Return the [X, Y] coordinate for the center point of the cell that contains the specified text.  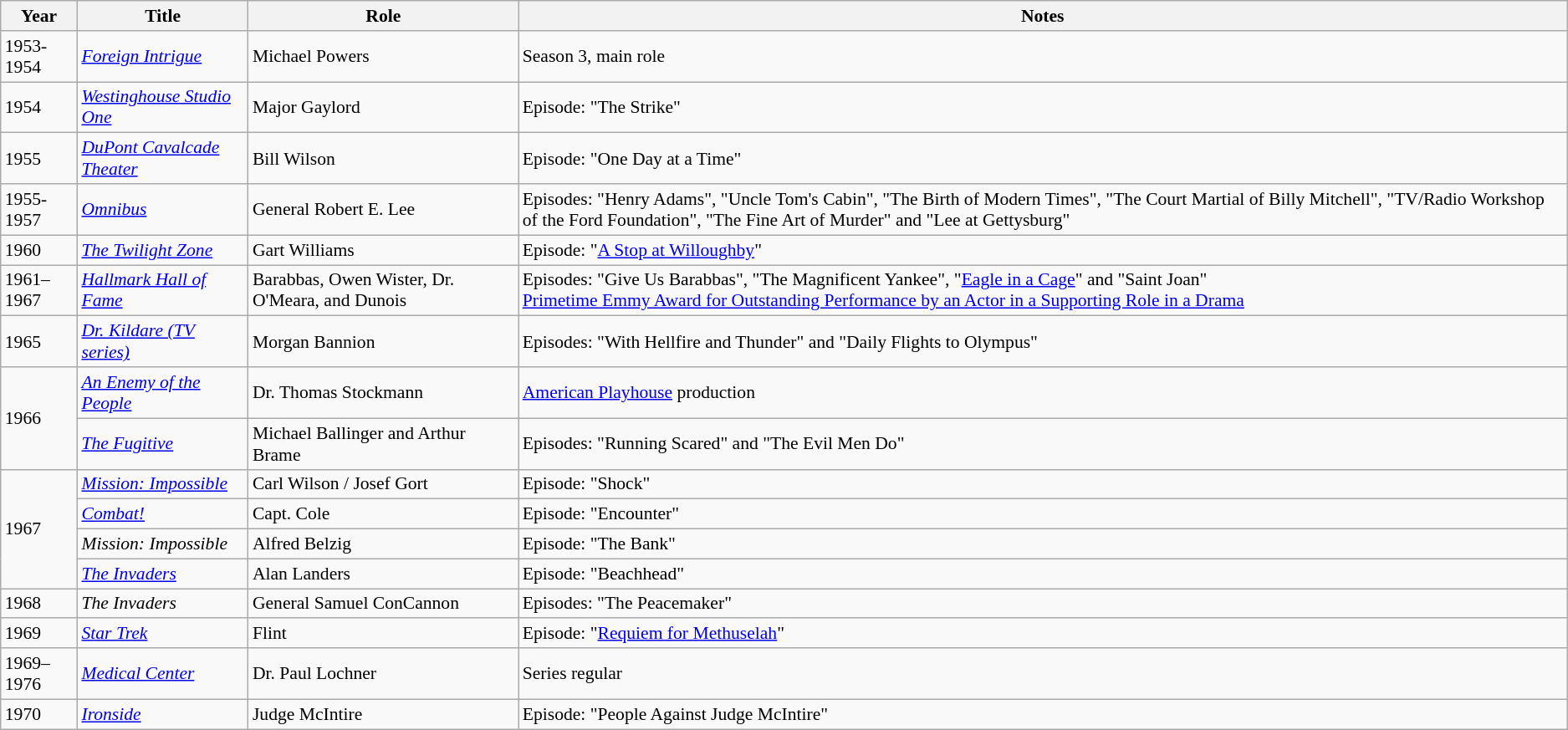
General Robert E. Lee [383, 209]
Episode: "The Bank" [1043, 544]
Episodes: "Running Scared" and "The Evil Men Do" [1043, 443]
The Twilight Zone [162, 250]
Ironside [162, 714]
1969–1976 [39, 674]
Dr. Kildare (TV series) [162, 341]
General Samuel ConCannon [383, 604]
Barabbas, Owen Wister, Dr. O'Meara, and Dunois [383, 291]
Episodes: "With Hellfire and Thunder" and "Daily Flights to Olympus" [1043, 341]
Carl Wilson / Josef Gort [383, 484]
Omnibus [162, 209]
Episode: "People Against Judge McIntire" [1043, 714]
1960 [39, 250]
Season 3, main role [1043, 57]
Episode: "Encounter" [1043, 514]
Michael Ballinger and Arthur Brame [383, 443]
Title [162, 16]
1970 [39, 714]
1955 [39, 159]
Medical Center [162, 674]
Flint [383, 634]
An Enemy of the People [162, 393]
Capt. Cole [383, 514]
1969 [39, 634]
Westinghouse Studio One [162, 107]
Combat! [162, 514]
Episodes: "The Peacemaker" [1043, 604]
Dr. Thomas Stockmann [383, 393]
Episode: "Shock" [1043, 484]
Episode: "A Stop at Willoughby" [1043, 250]
Hallmark Hall of Fame [162, 291]
Episode: "The Strike" [1043, 107]
1955-1957 [39, 209]
1953-1954 [39, 57]
Star Trek [162, 634]
Episode: "Requiem for Methuselah" [1043, 634]
1961–1967 [39, 291]
Dr. Paul Lochner [383, 674]
American Playhouse production [1043, 393]
Series regular [1043, 674]
DuPont Cavalcade Theater [162, 159]
Alfred Belzig [383, 544]
Foreign Intrigue [162, 57]
Morgan Bannion [383, 341]
Alan Landers [383, 574]
Bill Wilson [383, 159]
Episode: "One Day at a Time" [1043, 159]
Michael Powers [383, 57]
Role [383, 16]
Judge McIntire [383, 714]
Notes [1043, 16]
1954 [39, 107]
The Fugitive [162, 443]
Episode: "Beachhead" [1043, 574]
Major Gaylord [383, 107]
1967 [39, 528]
1968 [39, 604]
Gart Williams [383, 250]
Year [39, 16]
1965 [39, 341]
1966 [39, 418]
